Return (x, y) of the center of cell containing provided text 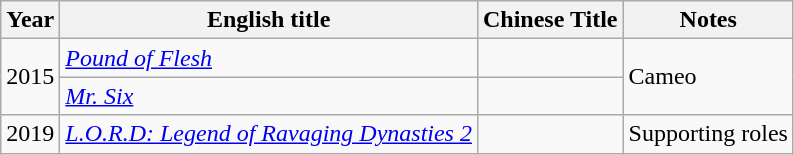
Year (30, 20)
Notes (708, 20)
L.O.R.D: Legend of Ravaging Dynasties 2 (269, 134)
Cameo (708, 77)
Mr. Six (269, 96)
2015 (30, 77)
English title (269, 20)
Chinese Title (550, 20)
2019 (30, 134)
Pound of Flesh (269, 58)
Supporting roles (708, 134)
